For the text-containing cell, return its midpoint in [X, Y] coordinate format. 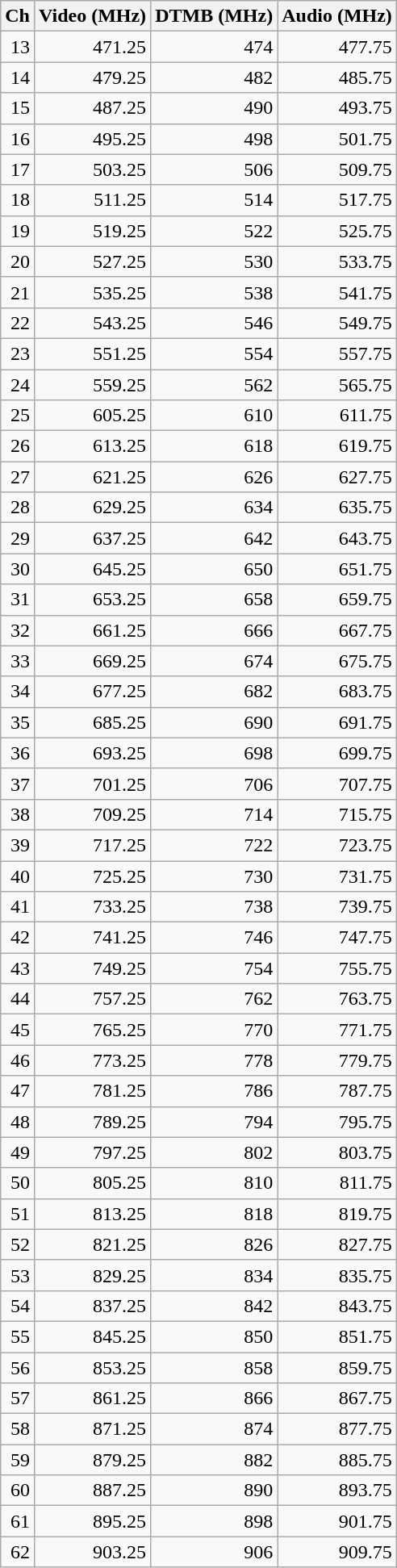
747.75 [337, 938]
47 [18, 1091]
18 [18, 200]
659.75 [337, 600]
773.25 [92, 1060]
693.25 [92, 753]
842 [215, 1306]
43 [18, 968]
60 [18, 1491]
877.75 [337, 1429]
611.75 [337, 416]
27 [18, 477]
787.75 [337, 1091]
477.75 [337, 47]
559.25 [92, 385]
890 [215, 1491]
49 [18, 1152]
699.75 [337, 753]
36 [18, 753]
818 [215, 1214]
21 [18, 292]
54 [18, 1306]
621.25 [92, 477]
535.25 [92, 292]
794 [215, 1122]
746 [215, 938]
683.75 [337, 692]
543.25 [92, 323]
805.25 [92, 1183]
493.75 [337, 108]
843.75 [337, 1306]
874 [215, 1429]
826 [215, 1244]
643.75 [337, 538]
685.25 [92, 722]
661.25 [92, 630]
23 [18, 353]
485.75 [337, 77]
503.25 [92, 169]
706 [215, 784]
479.25 [92, 77]
13 [18, 47]
55 [18, 1336]
835.75 [337, 1275]
850 [215, 1336]
859.75 [337, 1368]
629.25 [92, 508]
58 [18, 1429]
755.75 [337, 968]
810 [215, 1183]
618 [215, 446]
471.25 [92, 47]
813.25 [92, 1214]
658 [215, 600]
675.75 [337, 661]
44 [18, 999]
519.25 [92, 231]
26 [18, 446]
46 [18, 1060]
858 [215, 1368]
59 [18, 1460]
666 [215, 630]
725.25 [92, 876]
538 [215, 292]
619.75 [337, 446]
517.75 [337, 200]
797.25 [92, 1152]
501.75 [337, 139]
28 [18, 508]
709.25 [92, 814]
763.75 [337, 999]
669.25 [92, 661]
514 [215, 200]
691.75 [337, 722]
551.25 [92, 353]
637.25 [92, 538]
738 [215, 907]
733.25 [92, 907]
498 [215, 139]
749.25 [92, 968]
17 [18, 169]
887.25 [92, 1491]
770 [215, 1030]
31 [18, 600]
722 [215, 845]
837.25 [92, 1306]
25 [18, 416]
754 [215, 968]
851.75 [337, 1336]
51 [18, 1214]
45 [18, 1030]
867.75 [337, 1399]
821.25 [92, 1244]
482 [215, 77]
40 [18, 876]
62 [18, 1552]
762 [215, 999]
527.25 [92, 261]
Ch [18, 16]
651.75 [337, 569]
909.75 [337, 1552]
533.75 [337, 261]
626 [215, 477]
50 [18, 1183]
634 [215, 508]
882 [215, 1460]
771.75 [337, 1030]
895.25 [92, 1521]
723.75 [337, 845]
Video (MHz) [92, 16]
57 [18, 1399]
635.75 [337, 508]
495.25 [92, 139]
731.75 [337, 876]
42 [18, 938]
707.75 [337, 784]
701.25 [92, 784]
717.25 [92, 845]
30 [18, 569]
642 [215, 538]
834 [215, 1275]
795.75 [337, 1122]
29 [18, 538]
20 [18, 261]
778 [215, 1060]
541.75 [337, 292]
522 [215, 231]
546 [215, 323]
34 [18, 692]
61 [18, 1521]
645.25 [92, 569]
38 [18, 814]
786 [215, 1091]
885.75 [337, 1460]
35 [18, 722]
674 [215, 661]
487.25 [92, 108]
506 [215, 169]
871.25 [92, 1429]
781.25 [92, 1091]
32 [18, 630]
802 [215, 1152]
24 [18, 385]
56 [18, 1368]
819.75 [337, 1214]
16 [18, 139]
677.25 [92, 692]
715.75 [337, 814]
757.25 [92, 999]
879.25 [92, 1460]
Audio (MHz) [337, 16]
682 [215, 692]
853.25 [92, 1368]
610 [215, 416]
15 [18, 108]
698 [215, 753]
845.25 [92, 1336]
653.25 [92, 600]
22 [18, 323]
511.25 [92, 200]
866 [215, 1399]
19 [18, 231]
33 [18, 661]
730 [215, 876]
898 [215, 1521]
DTMB (MHz) [215, 16]
650 [215, 569]
893.75 [337, 1491]
14 [18, 77]
667.75 [337, 630]
565.75 [337, 385]
562 [215, 385]
37 [18, 784]
530 [215, 261]
509.75 [337, 169]
52 [18, 1244]
613.25 [92, 446]
811.75 [337, 1183]
490 [215, 108]
906 [215, 1552]
554 [215, 353]
829.25 [92, 1275]
53 [18, 1275]
861.25 [92, 1399]
474 [215, 47]
779.75 [337, 1060]
803.75 [337, 1152]
765.25 [92, 1030]
48 [18, 1122]
901.75 [337, 1521]
827.75 [337, 1244]
39 [18, 845]
549.75 [337, 323]
690 [215, 722]
714 [215, 814]
741.25 [92, 938]
627.75 [337, 477]
41 [18, 907]
525.75 [337, 231]
739.75 [337, 907]
557.75 [337, 353]
903.25 [92, 1552]
605.25 [92, 416]
789.25 [92, 1122]
